Detect which cell encompasses the target text, then output its (x, y) center coordinate. 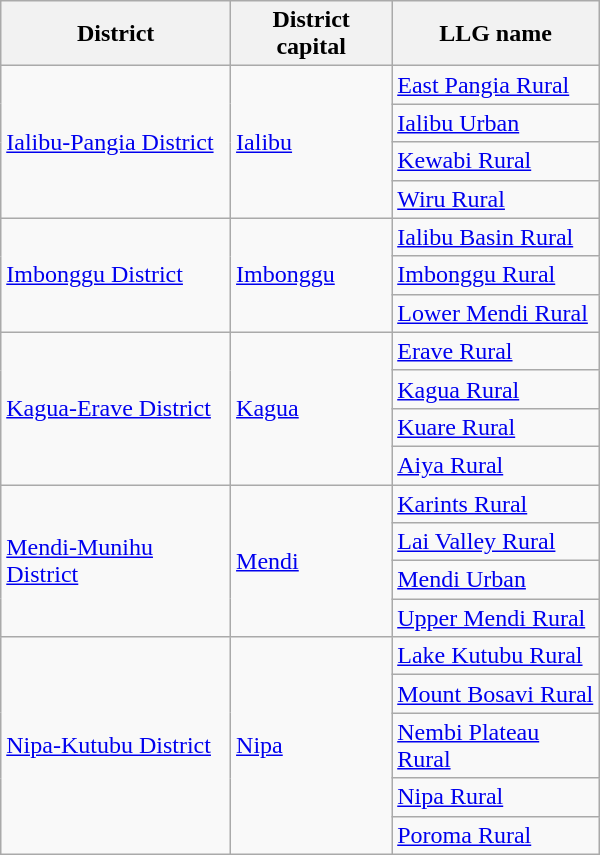
Upper Mendi Rural (496, 618)
Lower Mendi Rural (496, 313)
Imbonggu District (116, 275)
Nipa-Kutubu District (116, 746)
Nipa Rural (496, 797)
Ialibu (312, 142)
Ialibu-Pangia District (116, 142)
Erave Rural (496, 351)
Nembi Plateau Rural (496, 746)
Wiru Rural (496, 199)
Ialibu Basin Rural (496, 237)
Mendi-Munihu District (116, 560)
Kagua (312, 408)
District (116, 34)
Aiya Rural (496, 465)
District capital (312, 34)
East Pangia Rural (496, 85)
Kuare Rural (496, 427)
Mount Bosavi Rural (496, 694)
Mendi Urban (496, 580)
Imbonggu Rural (496, 275)
Poroma Rural (496, 835)
Ialibu Urban (496, 123)
Karints Rural (496, 503)
Lake Kutubu Rural (496, 656)
Imbonggu (312, 275)
Kewabi Rural (496, 161)
LLG name (496, 34)
Nipa (312, 746)
Kagua-Erave District (116, 408)
Lai Valley Rural (496, 542)
Kagua Rural (496, 389)
Mendi (312, 560)
